Locate the cell with the specified text and output its [x, y] center coordinate. 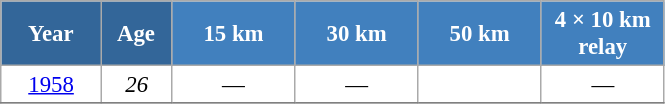
Year [52, 34]
30 km [356, 34]
Age [136, 34]
26 [136, 85]
4 × 10 km relay [602, 34]
50 km [480, 34]
15 km [234, 34]
1958 [52, 85]
